Extract the (X, Y) coordinate from the center of the cell holding the provided text.  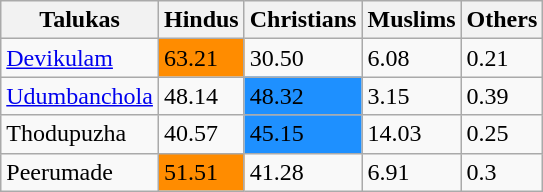
63.21 (201, 58)
6.08 (412, 58)
30.50 (303, 58)
Christians (303, 20)
Thodupuzha (80, 134)
51.51 (201, 172)
48.14 (201, 96)
6.91 (412, 172)
40.57 (201, 134)
Devikulam (80, 58)
3.15 (412, 96)
41.28 (303, 172)
0.3 (502, 172)
Others (502, 20)
0.25 (502, 134)
Hindus (201, 20)
14.03 (412, 134)
0.21 (502, 58)
45.15 (303, 134)
Muslims (412, 20)
Udumbanchola (80, 96)
Talukas (80, 20)
Peerumade (80, 172)
48.32 (303, 96)
0.39 (502, 96)
